Return the (X, Y) coordinate for the center point of the cell that contains the specified text.  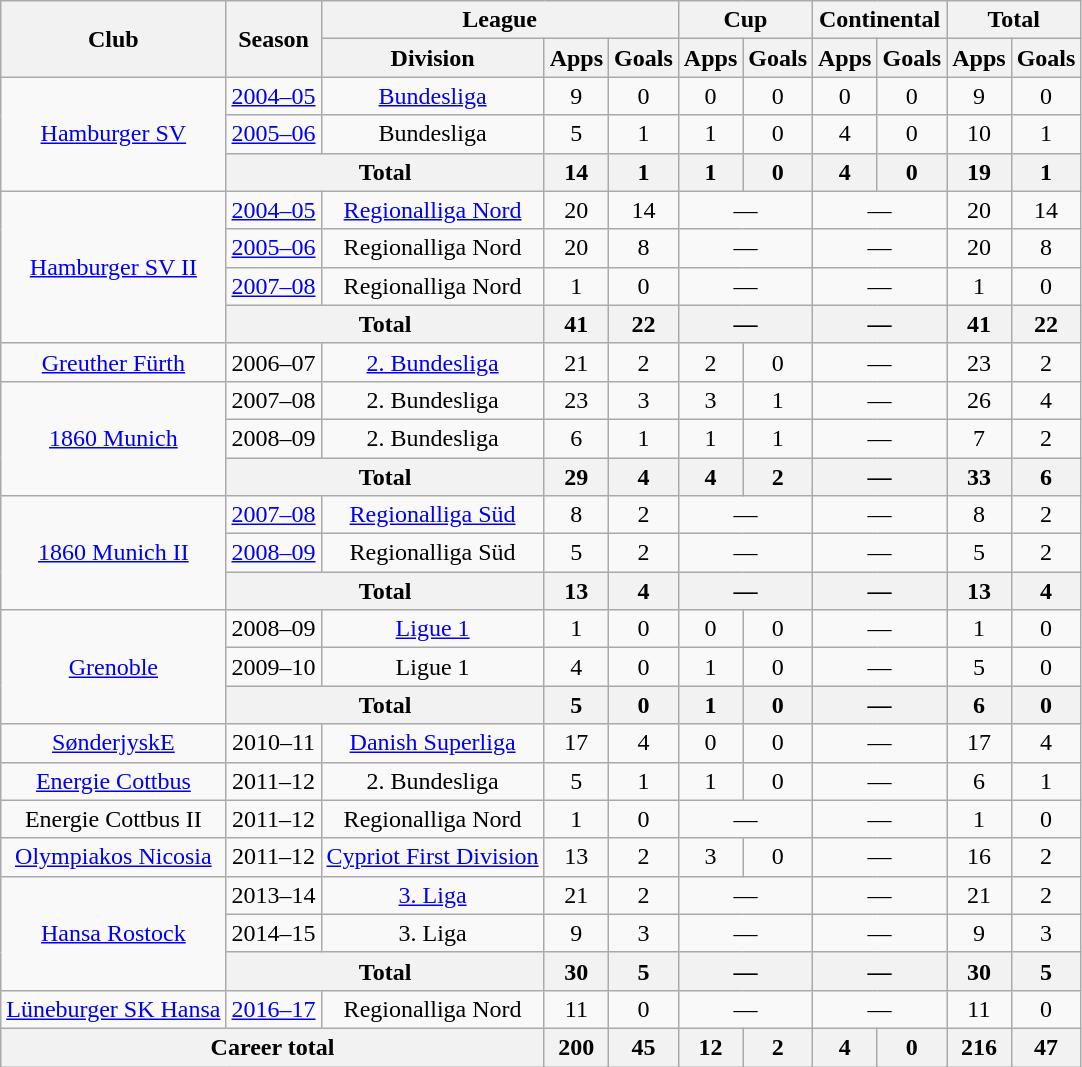
1860 Munich II (114, 553)
216 (979, 1047)
Hansa Rostock (114, 933)
Hamburger SV II (114, 267)
Lüneburger SK Hansa (114, 1009)
200 (576, 1047)
2010–11 (274, 743)
1860 Munich (114, 438)
Cup (745, 20)
Greuther Fürth (114, 362)
7 (979, 438)
Division (432, 58)
2006–07 (274, 362)
Energie Cottbus (114, 781)
Career total (272, 1047)
12 (710, 1047)
Continental (880, 20)
Energie Cottbus II (114, 819)
Cypriot First Division (432, 857)
29 (576, 477)
19 (979, 172)
16 (979, 857)
2013–14 (274, 895)
Hamburger SV (114, 134)
10 (979, 134)
2009–10 (274, 667)
Season (274, 39)
2016–17 (274, 1009)
26 (979, 400)
Club (114, 39)
33 (979, 477)
47 (1046, 1047)
Grenoble (114, 667)
League (500, 20)
SønderjyskE (114, 743)
2014–15 (274, 933)
Danish Superliga (432, 743)
45 (644, 1047)
Olympiakos Nicosia (114, 857)
